From the cell containing the given text, extract its center point as [x, y] coordinate. 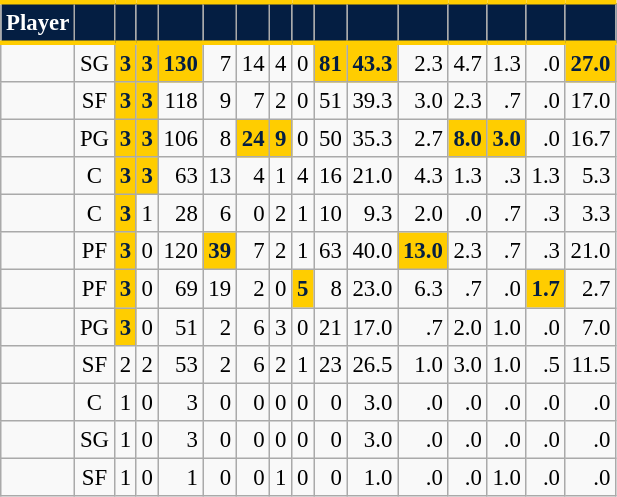
118 [180, 101]
50 [330, 139]
.5 [546, 364]
106 [180, 139]
4.7 [468, 62]
43.3 [372, 62]
16.7 [590, 139]
130 [180, 62]
Player [38, 22]
4.3 [423, 176]
40.0 [372, 251]
21 [330, 327]
13.0 [423, 251]
23.0 [372, 289]
8.0 [468, 139]
1.7 [546, 289]
120 [180, 251]
7.0 [590, 327]
19 [220, 289]
81 [330, 62]
28 [180, 214]
26.5 [372, 364]
14 [252, 62]
5.3 [590, 176]
53 [180, 364]
5 [303, 289]
3.3 [590, 214]
16 [330, 176]
9.3 [372, 214]
35.3 [372, 139]
24 [252, 139]
27.0 [590, 62]
23 [330, 364]
10 [330, 214]
11.5 [590, 364]
39.3 [372, 101]
6.3 [423, 289]
13 [220, 176]
39 [220, 251]
69 [180, 289]
